Search for the cell housing the specified text and yield its (x, y) center coordinate. 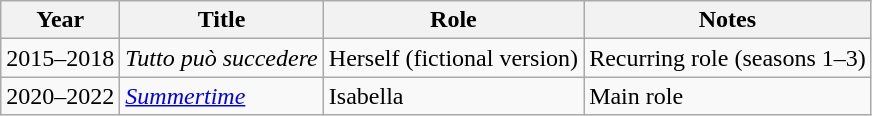
2020–2022 (60, 96)
Title (222, 20)
2015–2018 (60, 58)
Year (60, 20)
Main role (728, 96)
Summertime (222, 96)
Isabella (453, 96)
Herself (fictional version) (453, 58)
Role (453, 20)
Notes (728, 20)
Recurring role (seasons 1–3) (728, 58)
Tutto può succedere (222, 58)
